Pinpoint the cell where the given text exists, returning its [X, Y] midpoint coordinate. 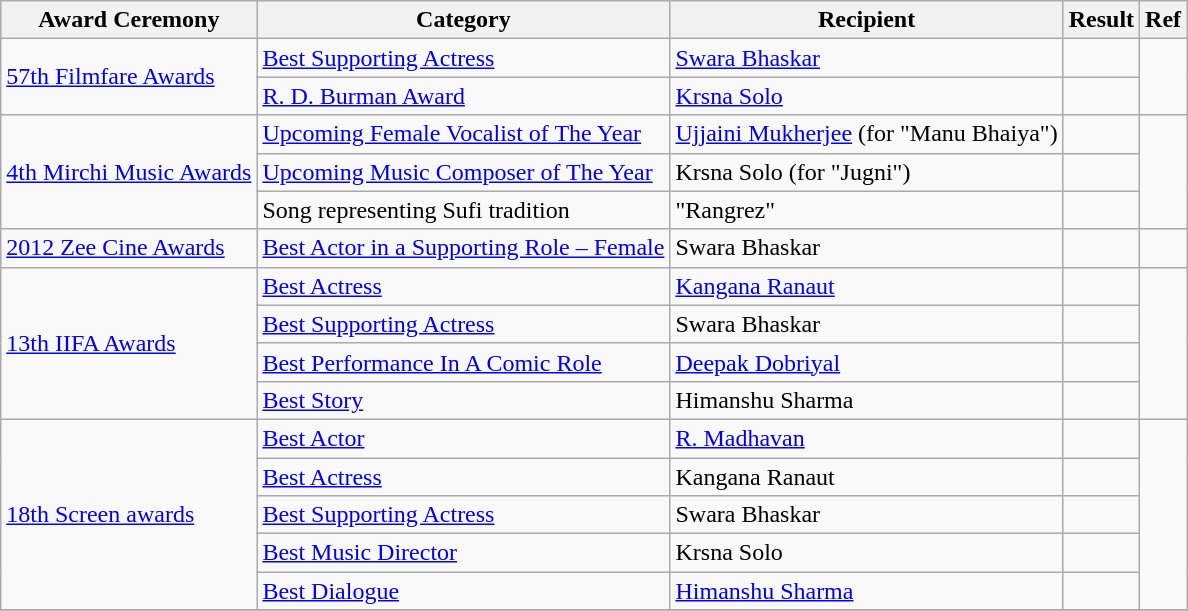
13th IIFA Awards [129, 343]
Best Music Director [464, 553]
Ujjaini Mukherjee (for "Manu Bhaiya") [866, 134]
R. Madhavan [866, 438]
18th Screen awards [129, 514]
Ref [1164, 20]
Best Story [464, 400]
R. D. Burman Award [464, 96]
2012 Zee Cine Awards [129, 248]
Krsna Solo (for "Jugni") [866, 172]
Best Actor [464, 438]
4th Mirchi Music Awards [129, 172]
57th Filmfare Awards [129, 77]
Song representing Sufi tradition [464, 210]
Upcoming Music Composer of The Year [464, 172]
"Rangrez" [866, 210]
Best Actor in a Supporting Role – Female [464, 248]
Category [464, 20]
Recipient [866, 20]
Deepak Dobriyal [866, 362]
Best Dialogue [464, 591]
Result [1101, 20]
Best Performance In A Comic Role [464, 362]
Award Ceremony [129, 20]
Upcoming Female Vocalist of The Year [464, 134]
